Provide the [X, Y] coordinate of the cell's center where the given text is located.  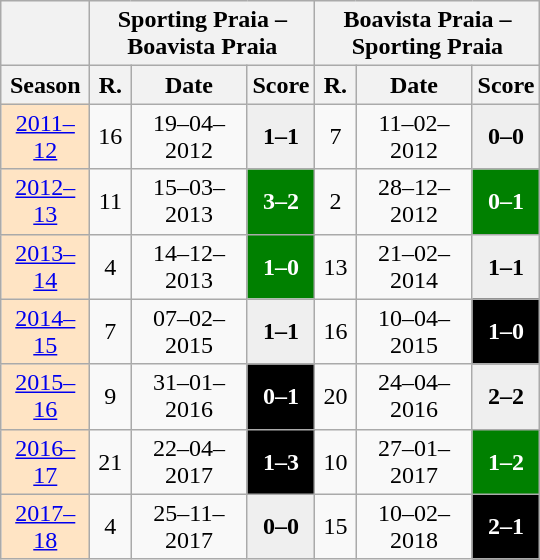
19–04–2012 [189, 136]
27–01–2017 [414, 462]
25–11–2017 [189, 526]
28–12–2012 [414, 202]
3–2 [281, 202]
14–12–2013 [189, 266]
2–1 [506, 526]
11–02–2012 [414, 136]
2–2 [506, 396]
2017–18 [46, 526]
1–2 [506, 462]
1–3 [281, 462]
2015–16 [46, 396]
2012–13 [46, 202]
21–02–2014 [414, 266]
22–04–2017 [189, 462]
Season [46, 85]
10–04–2015 [414, 332]
2011–12 [46, 136]
07–02–2015 [189, 332]
9 [110, 396]
13 [336, 266]
15 [336, 526]
20 [336, 396]
2016–17 [46, 462]
10–02–2018 [414, 526]
2 [336, 202]
Sporting Praia – Boavista Praia [202, 34]
2013–14 [46, 266]
31–01–2016 [189, 396]
Boavista Praia – Sporting Praia [428, 34]
11 [110, 202]
2014–15 [46, 332]
15–03–2013 [189, 202]
10 [336, 462]
21 [110, 462]
24–04–2016 [414, 396]
